Detect which cell encompasses the target text, then output its [x, y] center coordinate. 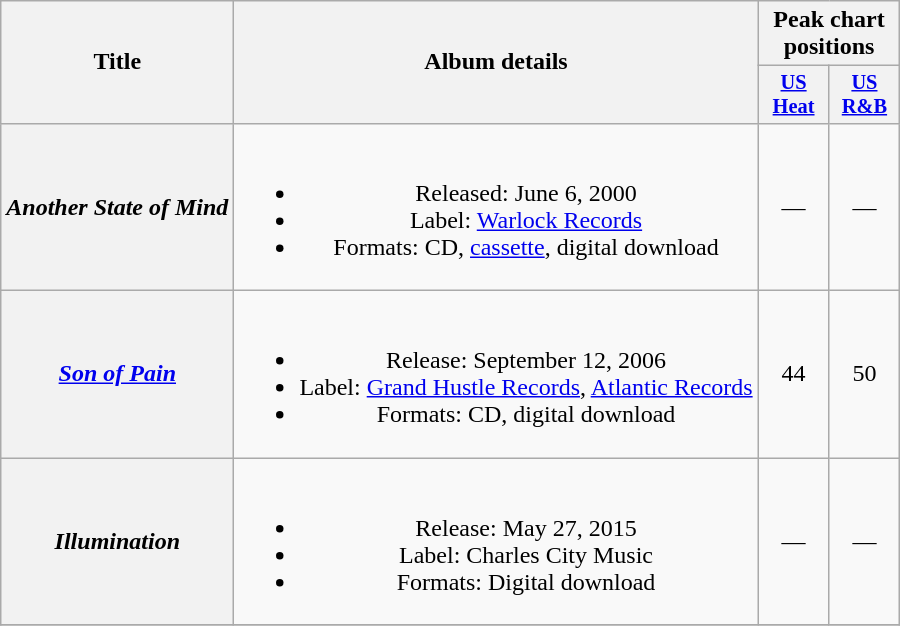
Title [118, 62]
USHeat [794, 95]
Album details [496, 62]
Released: June 6, 2000Label: Warlock RecordsFormats: CD, cassette, digital download [496, 206]
Release: May 27, 2015Label: Charles City MusicFormats: Digital download [496, 542]
Peak chart positions [829, 34]
Another State of Mind [118, 206]
USR&B [864, 95]
Son of Pain [118, 374]
Illumination [118, 542]
Release: September 12, 2006Label: Grand Hustle Records, Atlantic RecordsFormats: CD, digital download [496, 374]
50 [864, 374]
44 [794, 374]
